From the cell containing the given text, extract its center point as [X, Y] coordinate. 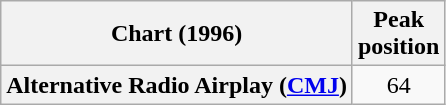
Alternative Radio Airplay (CMJ) [177, 85]
Peakposition [398, 34]
Chart (1996) [177, 34]
64 [398, 85]
